Provide the [x, y] coordinate of the cell's center where the given text is located.  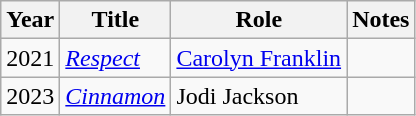
Jodi Jackson [259, 96]
Notes [381, 20]
Cinnamon [116, 96]
2021 [30, 58]
2023 [30, 96]
Year [30, 20]
Carolyn Franklin [259, 58]
Respect [116, 58]
Role [259, 20]
Title [116, 20]
